Detect which cell encompasses the target text, then output its [X, Y] center coordinate. 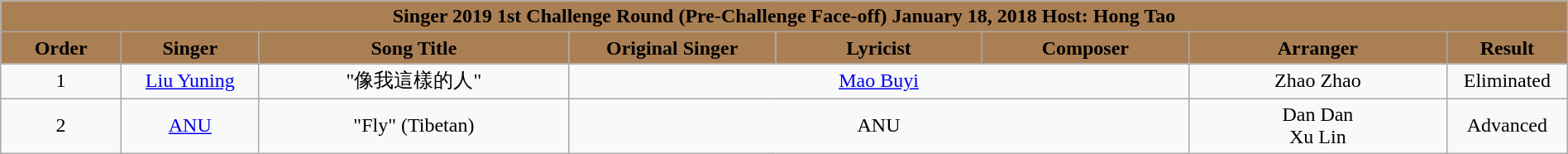
Lyricist [879, 48]
Order [61, 48]
Eliminated [1508, 81]
Zhao Zhao [1317, 81]
Original Singer [672, 48]
Arranger [1317, 48]
1 [61, 81]
Liu Yuning [190, 81]
Advanced [1508, 126]
2 [61, 126]
"Fly" (Tibetan) [414, 126]
Singer [190, 48]
"像我這樣的人" [414, 81]
Mao Buyi [878, 81]
Composer [1085, 48]
Result [1508, 48]
Dan DanXu Lin [1317, 126]
Singer 2019 1st Challenge Round (Pre-Challenge Face-off) January 18, 2018 Host: Hong Tao [784, 17]
Song Title [414, 48]
